Provide the [X, Y] coordinate of the cell's center where the given text is located.  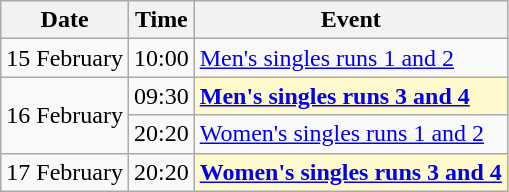
10:00 [161, 58]
Women's singles runs 1 and 2 [350, 134]
Men's singles runs 1 and 2 [350, 58]
Men's singles runs 3 and 4 [350, 96]
Women's singles runs 3 and 4 [350, 172]
15 February [65, 58]
Date [65, 20]
Time [161, 20]
09:30 [161, 96]
17 February [65, 172]
Event [350, 20]
16 February [65, 115]
